Determine the [x, y] coordinate at the center of the cell enclosing the given text.  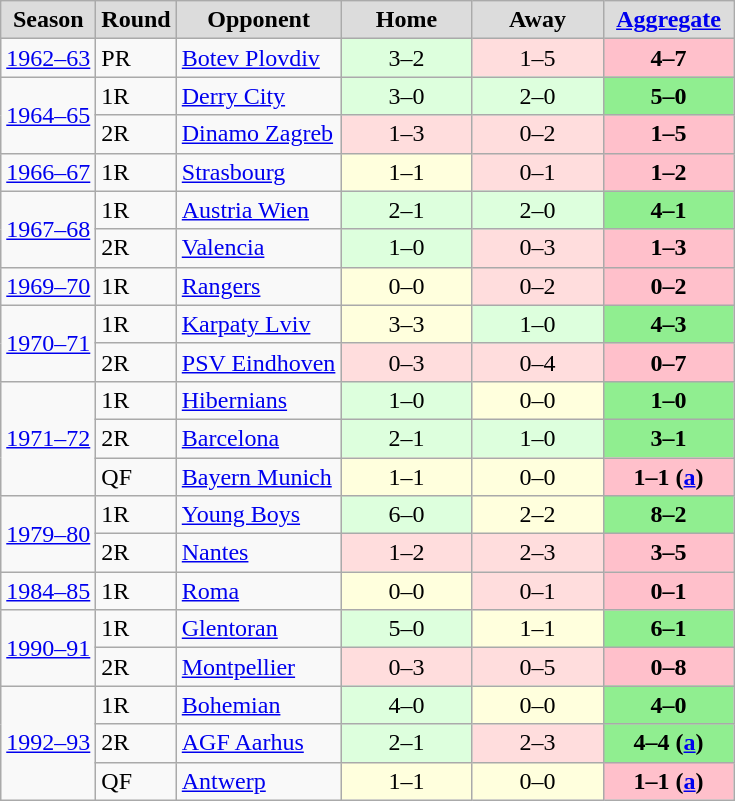
1990–91 [48, 648]
1970–71 [48, 343]
4–4 (a) [668, 743]
Bayern Munich [258, 477]
0–4 [538, 362]
3–3 [406, 324]
4–7 [668, 58]
4–3 [668, 324]
Austria Wien [258, 210]
Rangers [258, 286]
3–1 [668, 438]
Home [406, 20]
Hibernians [258, 400]
Dinamo Zagreb [258, 134]
8–2 [668, 515]
Barcelona [258, 438]
Montpellier [258, 667]
Season [48, 20]
Karpaty Lviv [258, 324]
6–1 [668, 629]
Away [538, 20]
Antwerp [258, 781]
1964–65 [48, 115]
1962–63 [48, 58]
0–8 [668, 667]
4–1 [668, 210]
3–2 [406, 58]
Bohemian [258, 705]
1979–80 [48, 534]
Nantes [258, 553]
Round [136, 20]
AGF Aarhus [258, 743]
1966–67 [48, 172]
1992–93 [48, 743]
Derry City [258, 96]
1971–72 [48, 438]
1967–68 [48, 229]
1969–70 [48, 286]
6–0 [406, 515]
PR [136, 58]
3–5 [668, 553]
Opponent [258, 20]
Botev Plovdiv [258, 58]
0–5 [538, 667]
Valencia [258, 248]
3–0 [406, 96]
0–7 [668, 362]
Strasbourg [258, 172]
1984–85 [48, 591]
2–2 [538, 515]
Young Boys [258, 515]
Aggregate [668, 20]
Roma [258, 591]
Glentoran [258, 629]
PSV Eindhoven [258, 362]
